Provide the [x, y] coordinate of the cell's center where the given text is located.  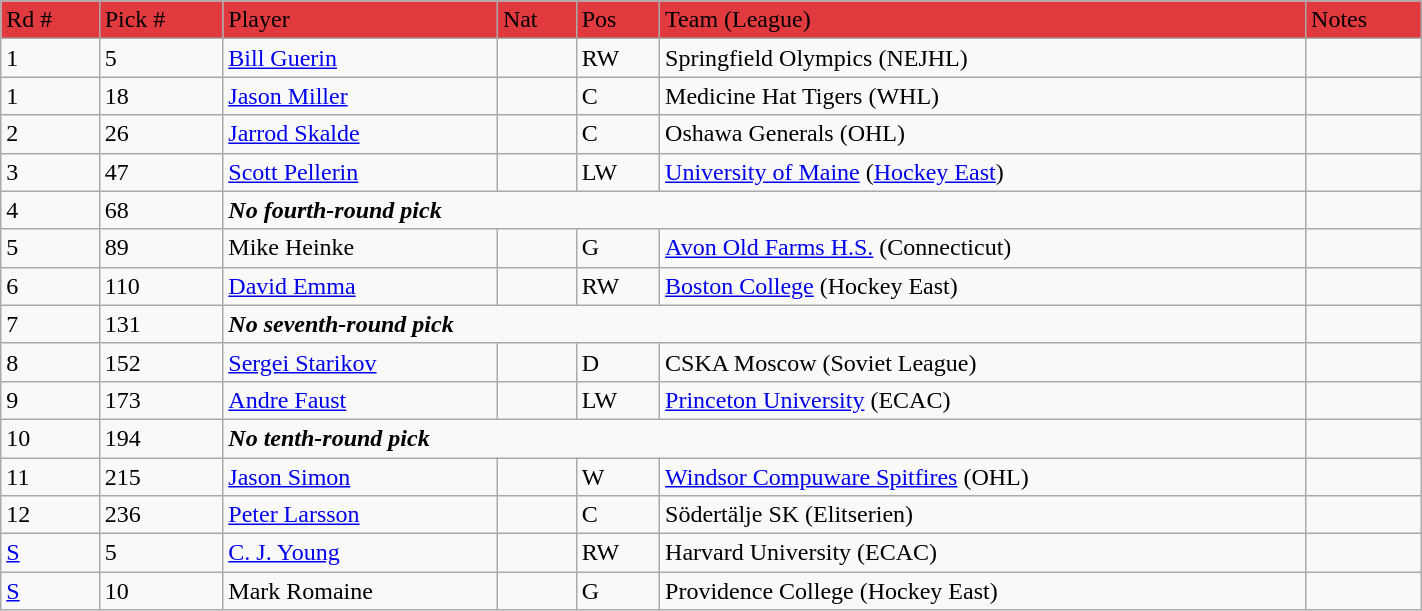
Jason Miller [360, 96]
Andre Faust [360, 400]
4 [50, 210]
C. J. Young [360, 553]
Jarrod Skalde [360, 134]
18 [161, 96]
131 [161, 324]
No seventh-round pick [764, 324]
Boston College (Hockey East) [983, 286]
194 [161, 438]
11 [50, 477]
Nat [536, 20]
47 [161, 172]
Jason Simon [360, 477]
Rd # [50, 20]
Oshawa Generals (OHL) [983, 134]
Princeton University (ECAC) [983, 400]
Windsor Compuware Spitfires (OHL) [983, 477]
Scott Pellerin [360, 172]
Peter Larsson [360, 515]
110 [161, 286]
8 [50, 362]
26 [161, 134]
215 [161, 477]
D [618, 362]
Södertälje SK (Elitserien) [983, 515]
David Emma [360, 286]
173 [161, 400]
No tenth-round pick [764, 438]
Mike Heinke [360, 248]
Pick # [161, 20]
Notes [1364, 20]
12 [50, 515]
2 [50, 134]
236 [161, 515]
7 [50, 324]
Bill Guerin [360, 58]
Player [360, 20]
Harvard University (ECAC) [983, 553]
CSKA Moscow (Soviet League) [983, 362]
Sergei Starikov [360, 362]
W [618, 477]
3 [50, 172]
Medicine Hat Tigers (WHL) [983, 96]
89 [161, 248]
Springfield Olympics (NEJHL) [983, 58]
68 [161, 210]
9 [50, 400]
Mark Romaine [360, 591]
152 [161, 362]
6 [50, 286]
Team (League) [983, 20]
Providence College (Hockey East) [983, 591]
Pos [618, 20]
Avon Old Farms H.S. (Connecticut) [983, 248]
No fourth-round pick [764, 210]
University of Maine (Hockey East) [983, 172]
